Detect which cell encompasses the target text, then output its [x, y] center coordinate. 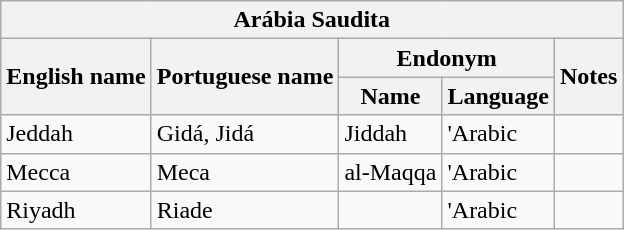
English name [76, 77]
Language [498, 96]
Endonym [446, 58]
Jeddah [76, 134]
Portuguese name [245, 77]
Jiddah [390, 134]
al-Maqqa [390, 172]
Notes [588, 77]
Riyadh [76, 210]
Gidá, Jidá [245, 134]
Mecca [76, 172]
Riade [245, 210]
Arábia Saudita [312, 20]
Name [390, 96]
Meca [245, 172]
